Search for the cell housing the specified text and yield its (X, Y) center coordinate. 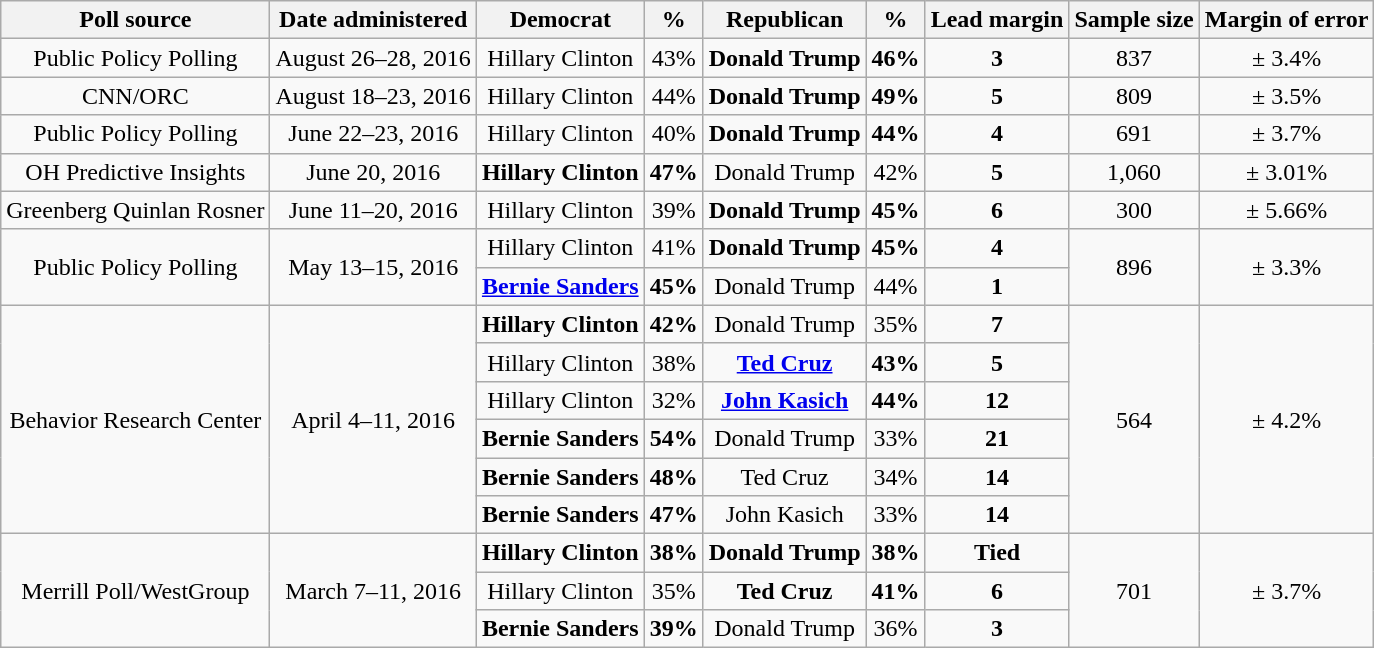
1,060 (1134, 172)
Sample size (1134, 20)
Margin of error (1286, 20)
June 20, 2016 (373, 172)
7 (997, 324)
Republican (784, 20)
Tied (997, 553)
± 3.4% (1286, 58)
May 13–15, 2016 (373, 267)
12 (997, 400)
809 (1134, 96)
Poll source (136, 20)
Democrat (560, 20)
± 3.5% (1286, 96)
August 18–23, 2016 (373, 96)
49% (896, 96)
April 4–11, 2016 (373, 419)
300 (1134, 210)
June 11–20, 2016 (373, 210)
Behavior Research Center (136, 419)
564 (1134, 419)
691 (1134, 134)
46% (896, 58)
± 3.3% (1286, 267)
Lead margin (997, 20)
837 (1134, 58)
34% (896, 477)
± 3.01% (1286, 172)
21 (997, 438)
August 26–28, 2016 (373, 58)
48% (674, 477)
CNN/ORC (136, 96)
40% (674, 134)
± 5.66% (1286, 210)
June 22–23, 2016 (373, 134)
Merrill Poll/WestGroup (136, 591)
36% (896, 629)
Greenberg Quinlan Rosner (136, 210)
32% (674, 400)
1 (997, 286)
± 4.2% (1286, 419)
March 7–11, 2016 (373, 591)
Date administered (373, 20)
54% (674, 438)
896 (1134, 267)
701 (1134, 591)
OH Predictive Insights (136, 172)
